Determine the [X, Y] coordinate at the center of the cell enclosing the given text.  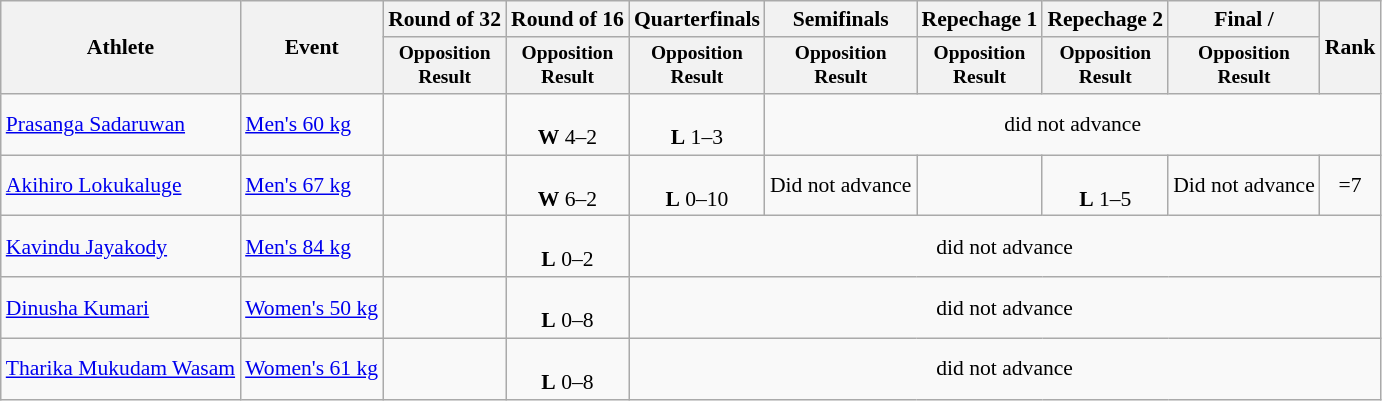
=7 [1350, 186]
Men's 84 kg [312, 246]
Round of 16 [568, 19]
Repechage 2 [1105, 19]
Final / [1244, 19]
Rank [1350, 48]
Round of 32 [444, 19]
L 1–5 [1105, 186]
Kavindu Jayakody [120, 246]
Men's 60 kg [312, 124]
Athlete [120, 48]
Men's 67 kg [312, 186]
Semifinals [841, 19]
Event [312, 48]
W 6–2 [568, 186]
Women's 50 kg [312, 308]
Tharika Mukudam Wasam [120, 368]
Dinusha Kumari [120, 308]
Akihiro Lokukaluge [120, 186]
L 1–3 [697, 124]
L 0–2 [568, 246]
L 0–10 [697, 186]
W 4–2 [568, 124]
Quarterfinals [697, 19]
Women's 61 kg [312, 368]
Prasanga Sadaruwan [120, 124]
Repechage 1 [980, 19]
